Return (x, y) of the center of cell containing provided text 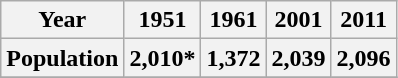
2,039 (298, 58)
1961 (234, 20)
Year (62, 20)
Population (62, 58)
1951 (162, 20)
2001 (298, 20)
2,096 (364, 58)
2,010* (162, 58)
1,372 (234, 58)
2011 (364, 20)
